Pinpoint the cell where the given text exists, returning its (x, y) midpoint coordinate. 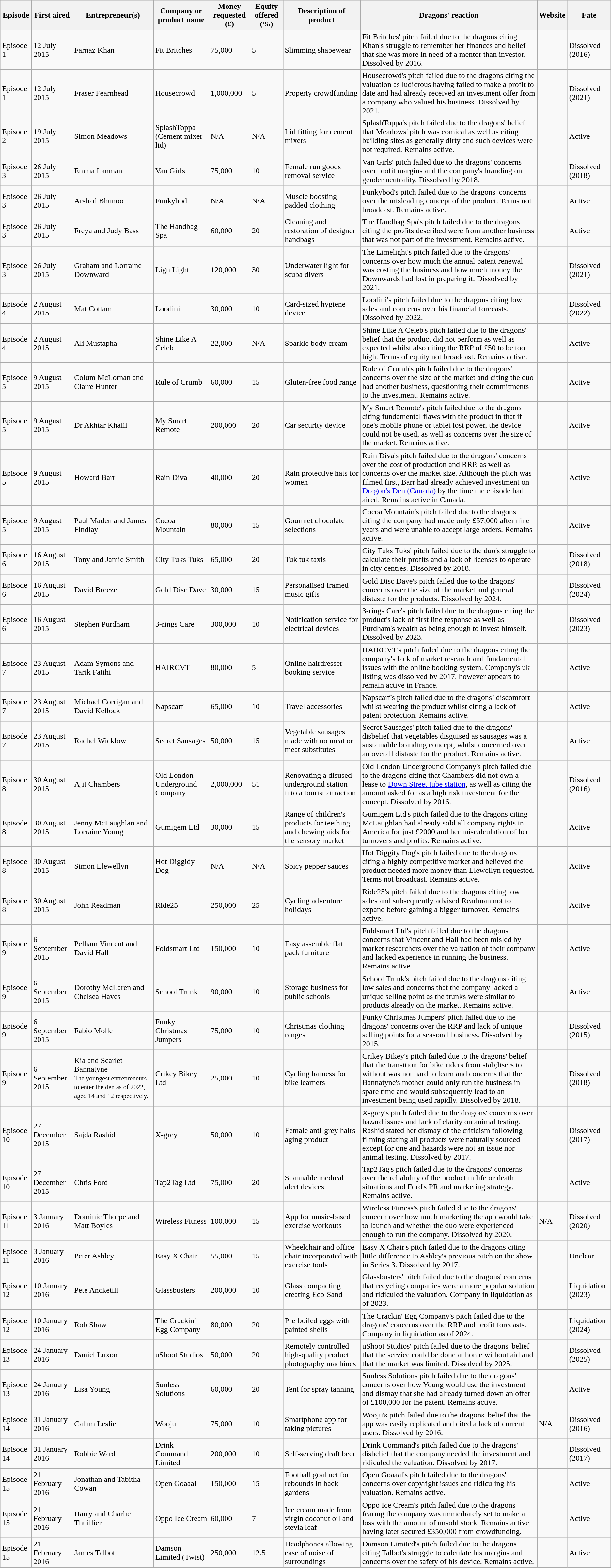
Dissolved (2022) (589, 309)
Michael Corrigan and David Kellock (113, 706)
Rain protective hats for women (322, 477)
App for music-based exercise workouts (322, 1221)
Arshad Bhunoo (113, 201)
Sunless Solutions (181, 1389)
120,000 (229, 270)
The Crackin' Egg Company (181, 1325)
25,000 (229, 1078)
Slimming shapewear (322, 50)
Episode (16, 15)
Funkybod (181, 201)
Shine Like A Celeb (181, 343)
Dissolved (2025) (589, 1355)
Mat Cottam (113, 309)
Cycling adventure holidays (322, 905)
40,000 (229, 477)
SplashToppa (Cement mixer lid) (181, 136)
Easy X Chair (181, 1256)
Headphones allowing ease of noise of surroundings (322, 1553)
Dragons' reaction (449, 15)
Lid fitting for cement mixers (322, 136)
Fraser Fearnhead (113, 93)
Easy assemble flat pack furniture (322, 948)
Damson Limited (Twist) (181, 1553)
Storage business for public schools (322, 991)
Online hairdresser booking service (322, 667)
Female anti-grey hairs aging product (322, 1134)
Website (552, 15)
30 (266, 270)
Pelham Vincent and David Hall (113, 948)
Self-serving draft beer (322, 1454)
Secret Sausages (181, 741)
Van Girls' pitch failed due to the dragons' concerns over profit margins and the company's branding on gender neutrality. Dissolved by 2018. (449, 171)
Kia and Scarlet Bannatyne The youngest entrepreneurs to enter the den as of 2022, aged 14 and 12 respectively. (113, 1078)
Ride25 (181, 905)
School Trunk (181, 991)
Company or product name (181, 15)
Funky Christmas Jumpers (181, 1031)
Car security device (322, 425)
Tuk tuk taxis (322, 560)
Wheelchair and office chair incorporated with exercise tools (322, 1256)
Rob Shaw (113, 1325)
Description of product (322, 15)
Old London Underground Company (181, 784)
Gourmet chocolate selections (322, 525)
Glassbusters (181, 1290)
Entrepreneur(s) (113, 15)
Tap2Tag Ltd (181, 1183)
Napscarf's pitch failed due to the dragons’ discomfort whilst wearing the product whilst citing a lack of patent protection. Remains active. (449, 706)
Remotely controlled high-quality product photography machines (322, 1355)
Football goal net for rebounds in back gardens (322, 1484)
Colum McLornan and Claire Hunter (113, 382)
Episode 2 (16, 136)
Simon Llewellyn (113, 866)
Freya and Judy Bass (113, 231)
Dissolved (2020) (589, 1221)
David Breeze (113, 590)
Vegetable sausages made with no meat or meat substitutes (322, 741)
Ice cream made from virgin coconut oil and stevia leaf (322, 1518)
Emma Lanman (113, 171)
Dissolved (2015) (589, 1031)
51 (266, 784)
Harry and Charlie Thuillier (113, 1518)
Van Girls (181, 171)
uShoot Studios (181, 1355)
Hot Diggidy Dog (181, 866)
Wooju's pitch failed due to the dragons' belief that the app was easily replicated and cited a lack of current users. Dissolved by 2016. (449, 1424)
Gumigem Ltd (181, 827)
Jenny McLaughlan and Lorraine Young (113, 827)
Gold Disc Dave's pitch failed due to the dragons' concerns over the size of the market and general distaste for the products. Dissolved by 2024. (449, 590)
Drink Command's pitch failed due to the dragons' disbelief that the company needed the investment and ridiculed the valuation. Dissolved by 2017. (449, 1454)
Rule of Crumb (181, 382)
Travel accessories (322, 706)
Stephen Purdham (113, 624)
Calum Leslie (113, 1424)
Smartphone app for taking pictures (322, 1424)
Loodini's pitch failed due to the dragons citing low sales and concerns over his financial forecasts. Dissolved by 2022. (449, 309)
12.5 (266, 1553)
Tony and Jamie Smith (113, 560)
Equity offered (%) (266, 15)
X-grey (181, 1134)
Sparkle body cream (322, 343)
Oppo Ice Cream (181, 1518)
Ajit Chambers (113, 784)
Open Goaaal's pitch failed due to the dragons' concerns over copyright issues and ridiculing his valuation. Remains active. (449, 1484)
Lign Light (181, 270)
19 July 2015 (52, 136)
Pre-boiled eggs with painted shells (322, 1325)
Housecrowd (181, 93)
Drink Command Limited (181, 1454)
1,000,000 (229, 93)
Cycling harness for bike learners (322, 1078)
Glass compacting creating Eco-Sand (322, 1290)
Adam Symons and Tarik Fatihi (113, 667)
Simon Meadows (113, 136)
Gluten-free food range (322, 382)
Wooju (181, 1424)
Rachel Wicklow (113, 741)
My Smart Remote (181, 425)
2,000,000 (229, 784)
3-rings Care (181, 624)
Daniel Luxon (113, 1355)
Sajda Rashid (113, 1134)
Jonathan and Tabitha Cowan (113, 1484)
Foldsmart Ltd (181, 948)
300,000 (229, 624)
Personalised framed music gifts (322, 590)
Underwater light for scuba divers (322, 270)
Chris Ford (113, 1183)
The Handbag Spa (181, 231)
Robbie Ward (113, 1454)
Paul Maden and James Findlay (113, 525)
Money requested (£) (229, 15)
James Talbot (113, 1553)
Notification service for electrical devices (322, 624)
Gold Disc Dave (181, 590)
Fate (589, 15)
Dominic Thorpe and Matt Boyles (113, 1221)
Christmas clothing ranges (322, 1031)
Fit Britches (181, 50)
Spicy pepper sauces (322, 866)
22,000 (229, 343)
Scannable medical alert devices (322, 1183)
Easy X Chair's pitch failed due to the dragons citing little difference to Ashley's previous pitch on the show in Series 3. Dissolved by 2017. (449, 1256)
Loodini (181, 309)
Farnaz Khan (113, 50)
Unclear (589, 1256)
Property crowdfunding (322, 93)
Range of children's products for teething and chewing aids for the sensory market (322, 827)
Muscle boosting padded clothing (322, 201)
Fabio Molle (113, 1031)
Dissolved (2024) (589, 590)
HAIRCVT (181, 667)
First aired (52, 15)
Card-sized hygiene device (322, 309)
The Crackin' Egg Company's pitch failed due to the dragons' concerns over the RRP and profit forecasts. Company in liquidation as of 2024. (449, 1325)
Graham and Lorraine Downward (113, 270)
Wireless Fitness (181, 1221)
Crikey Bikey Ltd (181, 1078)
Funkybod's pitch failed due to the dragons' concerns over the misleading concept of the product. Terms not broadcast. Remains active. (449, 201)
100,000 (229, 1221)
Ali Mustapha (113, 343)
John Readman (113, 905)
7 (266, 1518)
City Tuks Tuks (181, 560)
Liquidation (2023) (589, 1290)
Pete Ancketill (113, 1290)
Female run goods removal service (322, 171)
90,000 (229, 991)
25 (266, 905)
Rain Diva (181, 477)
Napscarf (181, 706)
Lisa Young (113, 1389)
Open Goaaal (181, 1484)
Dissolved (2023) (589, 624)
Cleaning and restoration of designer handbags (322, 231)
Dorothy McLaren and Chelsea Hayes (113, 991)
Renovating a disused underground station into a tourist attraction (322, 784)
Tent for spray tanning (322, 1389)
Dr Akhtar Khalil (113, 425)
55,000 (229, 1256)
Cocoa Mountain (181, 525)
Peter Ashley (113, 1256)
Liquidation (2024) (589, 1325)
Howard Barr (113, 477)
